For the text-containing cell, return its midpoint in [X, Y] coordinate format. 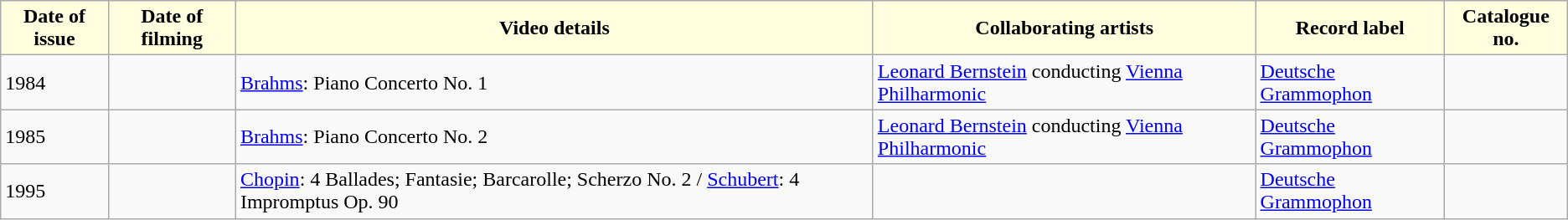
Brahms: Piano Concerto No. 1 [554, 82]
Date of issue [54, 28]
Catalogue no. [1506, 28]
Chopin: 4 Ballades; Fantasie; Barcarolle; Scherzo No. 2 / Schubert: 4 Impromptus Op. 90 [554, 191]
Collaborating artists [1064, 28]
1984 [54, 82]
1985 [54, 137]
Date of filming [172, 28]
Video details [554, 28]
1995 [54, 191]
Brahms: Piano Concerto No. 2 [554, 137]
Record label [1350, 28]
